Return the (x, y) coordinate for the center point of the cell that contains the specified text.  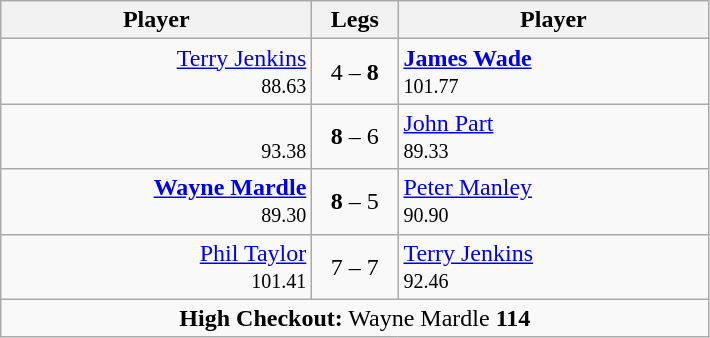
High Checkout: Wayne Mardle 114 (355, 318)
Phil Taylor 101.41 (156, 266)
Terry Jenkins 88.63 (156, 72)
Wayne Mardle 89.30 (156, 202)
Terry Jenkins 92.46 (554, 266)
James Wade 101.77 (554, 72)
Legs (355, 20)
4 – 8 (355, 72)
93.38 (156, 136)
8 – 5 (355, 202)
John Part 89.33 (554, 136)
8 – 6 (355, 136)
7 – 7 (355, 266)
Peter Manley 90.90 (554, 202)
